Pinpoint the cell where the given text exists, returning its [X, Y] midpoint coordinate. 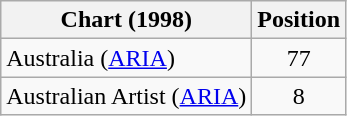
Position [299, 20]
77 [299, 58]
8 [299, 96]
Australian Artist (ARIA) [126, 96]
Chart (1998) [126, 20]
Australia (ARIA) [126, 58]
